Return the (x, y) coordinate for the center point of the cell that contains the specified text.  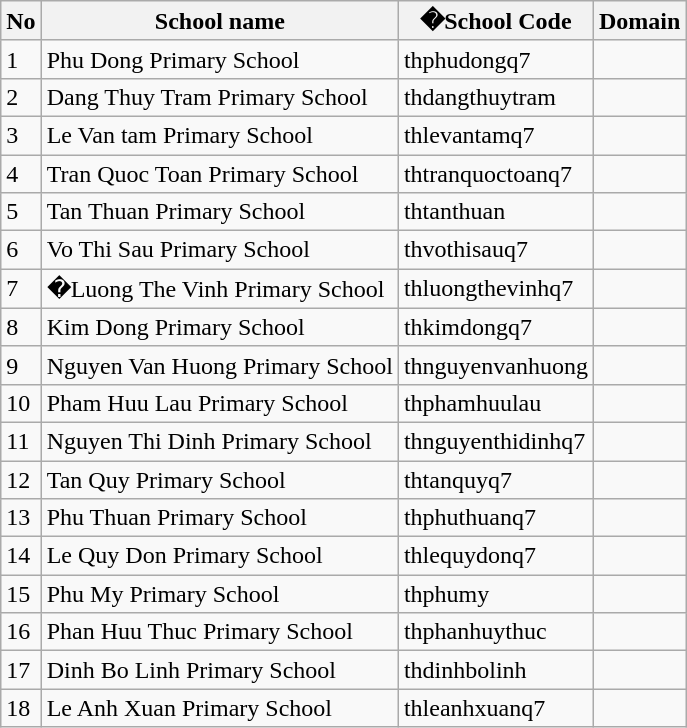
�Luong The Vinh Primary School (220, 289)
School name (220, 21)
15 (21, 594)
Phu Thuan Primary School (220, 518)
thphudongq7 (496, 59)
Dang Thuy Tram Primary School (220, 97)
Phu Dong Primary School (220, 59)
thluongthevinhq7 (496, 289)
Le Anh Xuan Primary School (220, 708)
thtranquoctoanq7 (496, 173)
No (21, 21)
2 (21, 97)
thkimdongq7 (496, 327)
18 (21, 708)
thdangthuytram (496, 97)
Domain (639, 21)
10 (21, 403)
1 (21, 59)
thlevantamq7 (496, 135)
Nguyen Thi Dinh Primary School (220, 441)
13 (21, 518)
17 (21, 670)
Pham Huu Lau Primary School (220, 403)
5 (21, 212)
Tan Thuan Primary School (220, 212)
Phu My Primary School (220, 594)
4 (21, 173)
Tran Quoc Toan Primary School (220, 173)
thphumy (496, 594)
thphamhuulau (496, 403)
thphuthuanq7 (496, 518)
11 (21, 441)
14 (21, 556)
thleanhxuanq7 (496, 708)
Vo Thi Sau Primary School (220, 250)
�School Code (496, 21)
7 (21, 289)
Le Van tam Primary School (220, 135)
8 (21, 327)
Dinh Bo Linh Primary School (220, 670)
Le Quy Don Primary School (220, 556)
Tan Quy Primary School (220, 479)
12 (21, 479)
thvothisauq7 (496, 250)
6 (21, 250)
thlequydonq7 (496, 556)
thtanthuan (496, 212)
Phan Huu Thuc Primary School (220, 632)
thdinhbolinh (496, 670)
thnguyenthidinhq7 (496, 441)
Kim Dong Primary School (220, 327)
3 (21, 135)
16 (21, 632)
thtanquyq7 (496, 479)
thphanhuythuc (496, 632)
9 (21, 365)
thnguyenvanhuong (496, 365)
Nguyen Van Huong Primary School (220, 365)
